Search for the cell housing the specified text and yield its [X, Y] center coordinate. 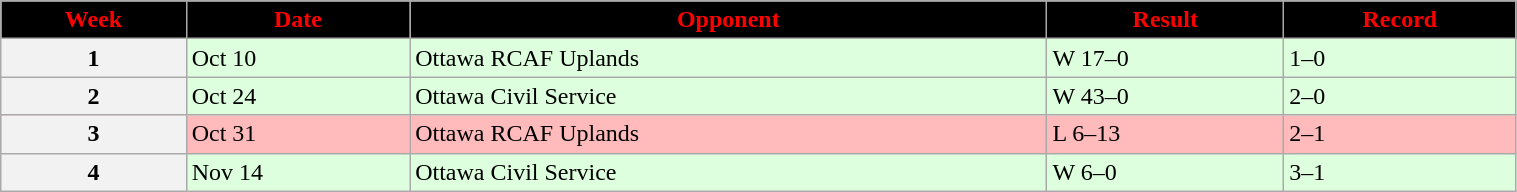
1 [94, 58]
1–0 [1400, 58]
Oct 31 [298, 134]
2–1 [1400, 134]
Date [298, 20]
W 43–0 [1166, 96]
2–0 [1400, 96]
2 [94, 96]
Week [94, 20]
L 6–13 [1166, 134]
Record [1400, 20]
3–1 [1400, 172]
W 6–0 [1166, 172]
4 [94, 172]
Oct 24 [298, 96]
Nov 14 [298, 172]
Oct 10 [298, 58]
W 17–0 [1166, 58]
3 [94, 134]
Opponent [728, 20]
Result [1166, 20]
